Output the [X, Y] coordinate of the center of the cell containing the given text.  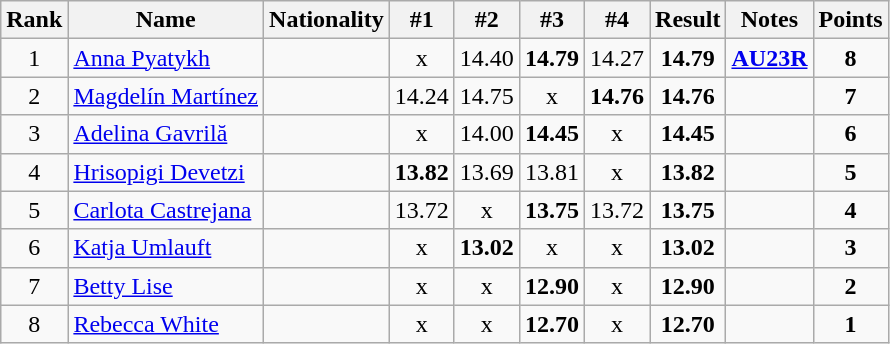
#3 [552, 20]
Katja Umlauft [166, 248]
Adelina Gavrilă [166, 134]
13.69 [486, 172]
Points [850, 20]
#4 [616, 20]
14.40 [486, 58]
13.81 [552, 172]
Name [166, 20]
#1 [422, 20]
Rank [34, 20]
Notes [770, 20]
14.00 [486, 134]
14.27 [616, 58]
Magdelín Martínez [166, 96]
Carlota Castrejana [166, 210]
14.75 [486, 96]
Betty Lise [166, 286]
Anna Pyatykh [166, 58]
Nationality [327, 20]
AU23R [770, 58]
Result [688, 20]
14.24 [422, 96]
#2 [486, 20]
Hrisopigi Devetzi [166, 172]
Rebecca White [166, 324]
